Extract the (X, Y) coordinate from the center of the cell holding the provided text.  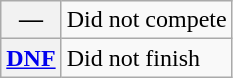
Did not compete (146, 20)
DNF (31, 58)
— (31, 20)
Did not finish (146, 58)
